Scan for the cell matching the given text and deliver its [x, y] coordinate at center. 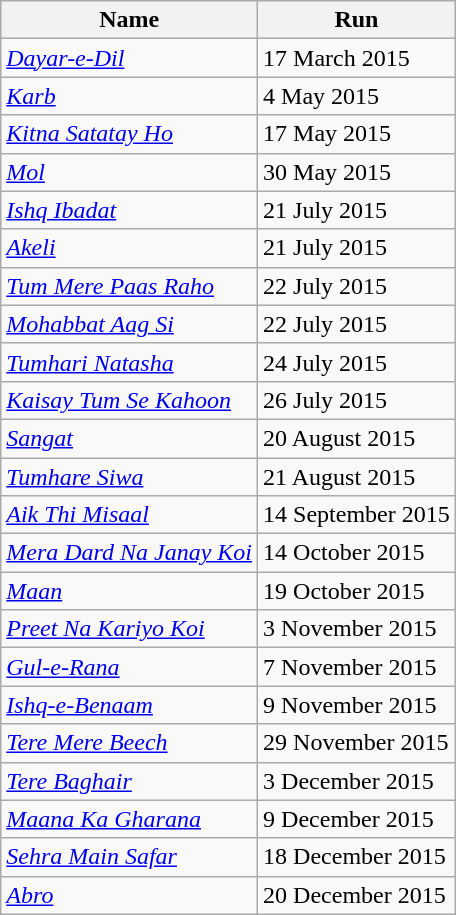
20 December 2015 [357, 895]
17 May 2015 [357, 134]
19 October 2015 [357, 591]
14 October 2015 [357, 553]
Mol [130, 172]
26 July 2015 [357, 400]
Tere Mere Beech [130, 743]
4 May 2015 [357, 96]
Sehra Main Safar [130, 857]
Ishq Ibadat [130, 210]
Maana Ka Gharana [130, 819]
Maan [130, 591]
20 August 2015 [357, 438]
Tum Mere Paas Raho [130, 286]
14 September 2015 [357, 515]
7 November 2015 [357, 667]
3 November 2015 [357, 629]
Name [130, 20]
Ishq-e-Benaam [130, 705]
Abro [130, 895]
29 November 2015 [357, 743]
9 November 2015 [357, 705]
Aik Thi Misaal [130, 515]
Kaisay Tum Se Kahoon [130, 400]
Akeli [130, 248]
Kitna Satatay Ho [130, 134]
Karb [130, 96]
Gul-e-Rana [130, 667]
Run [357, 20]
Mera Dard Na Janay Koi [130, 553]
Tumhare Siwa [130, 477]
Sangat [130, 438]
30 May 2015 [357, 172]
9 December 2015 [357, 819]
Tere Baghair [130, 781]
24 July 2015 [357, 362]
3 December 2015 [357, 781]
21 August 2015 [357, 477]
Preet Na Kariyo Koi [130, 629]
Dayar-e-Dil [130, 58]
Mohabbat Aag Si [130, 324]
17 March 2015 [357, 58]
18 December 2015 [357, 857]
Tumhari Natasha [130, 362]
